For the text-containing cell, return its midpoint in (X, Y) coordinate format. 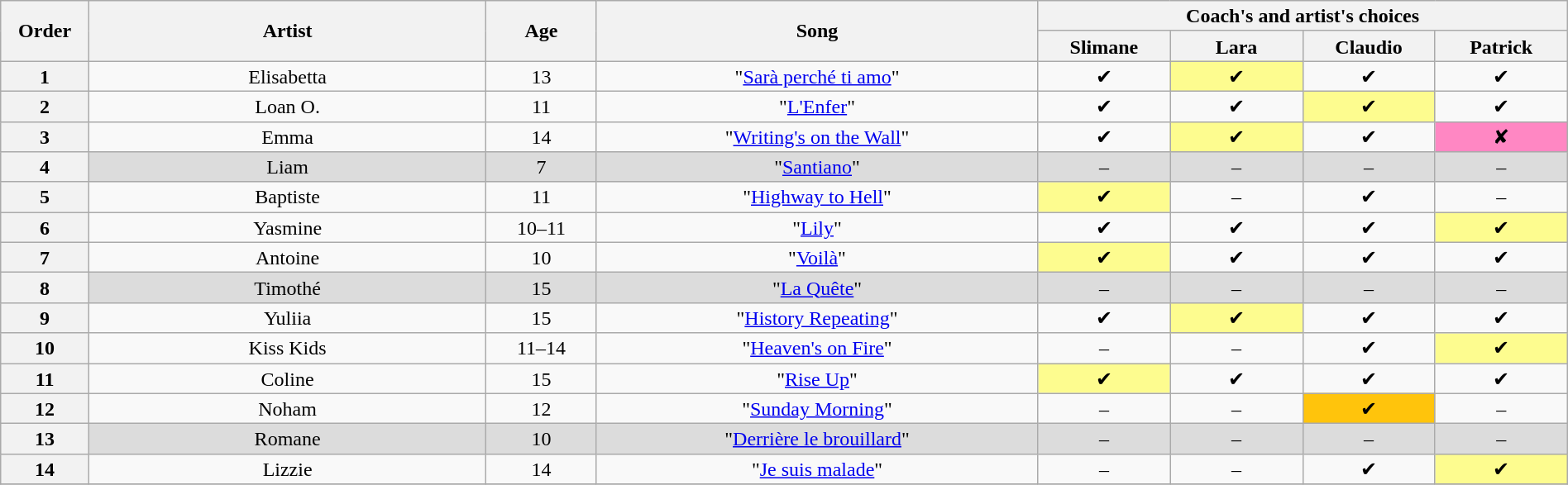
Lizzie (287, 469)
10–11 (541, 228)
"La Quête" (817, 288)
"Santiano" (817, 167)
"History Repeating" (817, 317)
"Highway to Hell" (817, 197)
"Lily" (817, 228)
9 (45, 317)
"Rise Up" (817, 378)
5 (45, 197)
Coach's and artist's choices (1303, 17)
"Heaven's on Fire" (817, 349)
Noham (287, 408)
"Sarà perché ti amo" (817, 76)
Claudio (1369, 46)
8 (45, 288)
Loan O. (287, 106)
4 (45, 167)
"Sunday Morning" (817, 408)
✘ (1501, 137)
3 (45, 137)
11–14 (541, 349)
"Writing's on the Wall" (817, 137)
"Derrière le brouillard" (817, 440)
Artist (287, 31)
Lara (1236, 46)
Elisabetta (287, 76)
Liam (287, 167)
Yuliia (287, 317)
Song (817, 31)
Romane (287, 440)
Patrick (1501, 46)
1 (45, 76)
Timothé (287, 288)
Yasmine (287, 228)
Baptiste (287, 197)
Coline (287, 378)
"Voilà" (817, 258)
Kiss Kids (287, 349)
Slimane (1104, 46)
Antoine (287, 258)
2 (45, 106)
6 (45, 228)
Age (541, 31)
Emma (287, 137)
"Je suis malade" (817, 469)
Order (45, 31)
"L'Enfer" (817, 106)
